Scan for the cell matching the given text and deliver its [X, Y] coordinate at center. 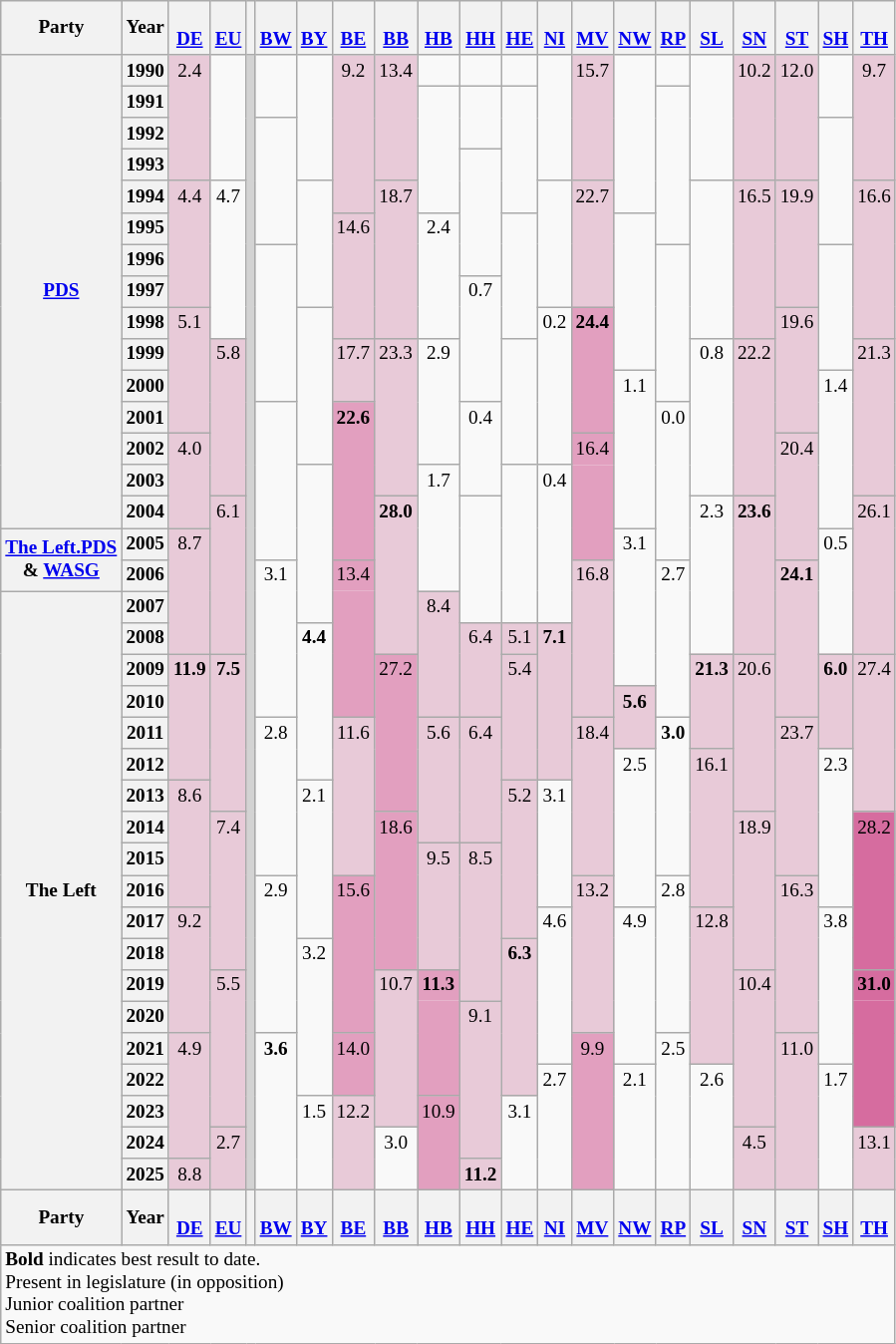
2014 [146, 828]
2004 [146, 512]
2022 [146, 1080]
13.1 [875, 1159]
8.6 [189, 843]
0.5 [835, 590]
6.3 [520, 1017]
1996 [146, 260]
2010 [146, 702]
10.9 [439, 1143]
5.2 [520, 858]
1990 [146, 71]
9.7 [875, 118]
11.9 [189, 718]
24.1 [797, 638]
16.3 [797, 953]
2013 [146, 796]
8.5 [480, 922]
2020 [146, 1017]
0.2 [554, 386]
2009 [146, 670]
4.6 [554, 985]
Bold indicates best result to date. Present in legislature (in opposition) Junior coalition partner Senior coalition partner [448, 1294]
9.5 [439, 907]
18.4 [592, 796]
2018 [146, 954]
24.4 [592, 323]
0.7 [480, 339]
3.6 [275, 1112]
22.2 [753, 417]
3.8 [835, 985]
6.0 [835, 702]
20.6 [753, 733]
2011 [146, 733]
12.0 [797, 118]
2012 [146, 765]
0.8 [712, 417]
2024 [146, 1143]
2007 [146, 607]
1995 [146, 228]
16.6 [875, 259]
23.7 [797, 796]
2008 [146, 638]
10.2 [753, 118]
2019 [146, 985]
8.4 [439, 654]
19.9 [797, 196]
18.7 [397, 259]
2021 [146, 1049]
15.6 [353, 890]
9.9 [592, 1049]
16.8 [592, 638]
8.7 [189, 590]
23.3 [397, 417]
1991 [146, 102]
2016 [146, 890]
4.0 [189, 481]
9.1 [480, 1080]
15.7 [592, 118]
17.7 [353, 369]
13.2 [592, 953]
18.9 [753, 890]
28.2 [875, 828]
The Left.PDS& WASG [62, 558]
23.6 [753, 575]
7.5 [228, 733]
1999 [146, 354]
10.4 [753, 1048]
11.2 [480, 1175]
27.2 [397, 670]
26.1 [875, 575]
19.6 [797, 323]
10.7 [397, 1048]
2001 [146, 418]
1992 [146, 134]
1997 [146, 291]
6.1 [228, 575]
27.4 [875, 733]
11.0 [797, 1112]
2003 [146, 481]
1.4 [835, 449]
5.5 [228, 1048]
12.2 [353, 1143]
4.7 [228, 259]
2005 [146, 543]
5.4 [520, 718]
16.4 [592, 449]
2015 [146, 859]
5.8 [228, 417]
7.4 [228, 890]
2023 [146, 1112]
2017 [146, 922]
20.4 [797, 497]
1.1 [635, 449]
1993 [146, 166]
2025 [146, 1175]
31.0 [875, 985]
14.6 [353, 275]
2002 [146, 449]
18.6 [397, 828]
4.5 [753, 1159]
28.0 [397, 575]
12.8 [712, 985]
22.7 [592, 243]
16.5 [753, 259]
3.2 [314, 1017]
2000 [146, 386]
1994 [146, 196]
16.1 [712, 828]
PDS [62, 291]
2006 [146, 575]
The Left [62, 891]
22.6 [353, 418]
7.1 [554, 701]
1.5 [314, 1143]
14.0 [353, 1065]
0.0 [674, 481]
1998 [146, 323]
11.6 [353, 796]
8.8 [189, 1175]
11.3 [439, 985]
2.6 [712, 1127]
